Capture the cell that displays the provided text and extract its [x, y] central coordinate. 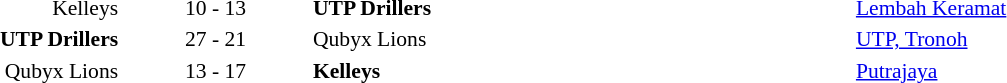
Qubyx Lions [582, 39]
27 - 21 [216, 39]
